For the text-containing cell, return its midpoint in (X, Y) coordinate format. 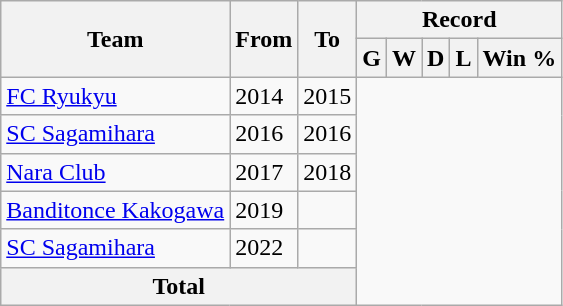
Record (460, 20)
Team (116, 39)
2015 (328, 96)
Banditonce Kakogawa (116, 210)
Total (179, 286)
2017 (264, 172)
G (372, 58)
From (264, 39)
D (436, 58)
2018 (328, 172)
Win % (520, 58)
FC Ryukyu (116, 96)
2022 (264, 248)
2019 (264, 210)
To (328, 39)
W (404, 58)
L (464, 58)
Nara Club (116, 172)
2014 (264, 96)
